Output the (x, y) coordinate of the center of the cell containing the given text.  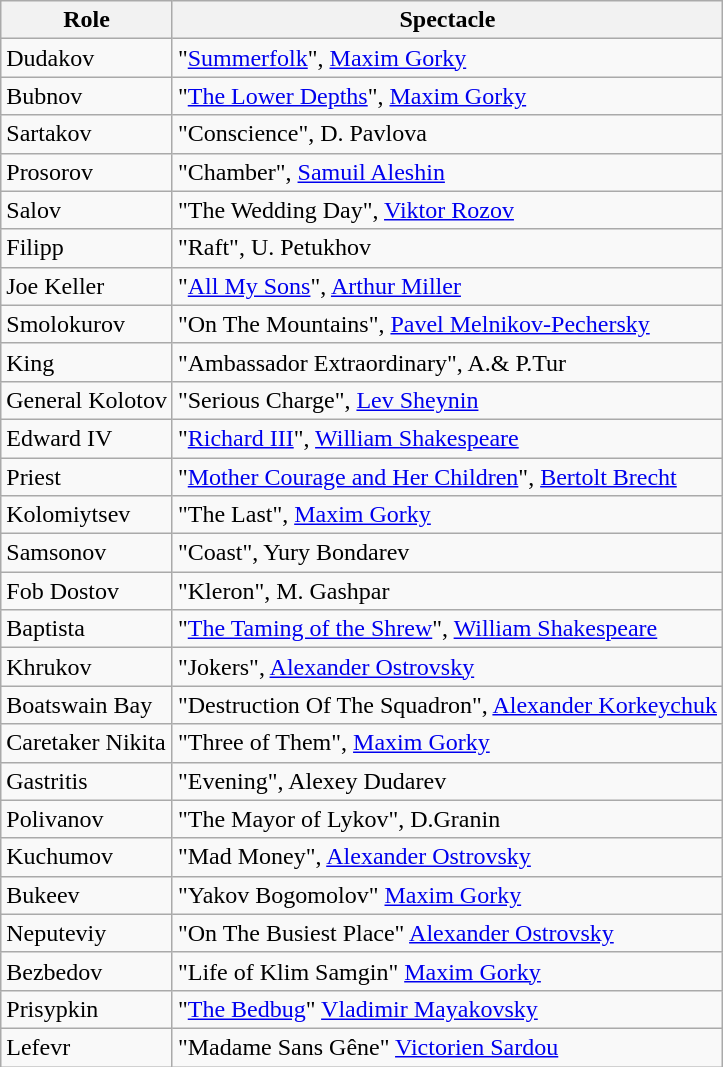
Polivanov (87, 819)
"Summerfolk", Maxim Gorky (447, 58)
"Сoast", Yury Bondarev (447, 553)
"Destruction Of The Squadron", Alexander Korkeychuk (447, 705)
Edward IV (87, 438)
"The Mayor of Lykov", D.Granin (447, 819)
"Madame Sans Gêne" Victorien Sardou (447, 1047)
Samsonov (87, 553)
Kuchumov (87, 857)
"Serious Charge", Lev Sheynin (447, 400)
General Kolotov (87, 400)
"Ambassador Extraordinary", A.& P.Tur (447, 362)
"The Bedbug" Vladimir Mayakovsky (447, 1009)
"Mother Courage and Her Children", Bertolt Brecht (447, 477)
Priest (87, 477)
"Evening", Alexey Dudarev (447, 781)
Prisypkin (87, 1009)
Dudakov (87, 58)
Bubnov (87, 96)
"Chamber", Samuil Aleshin (447, 172)
"Richard III", William Shakespeare (447, 438)
Fob Dostov (87, 591)
"Jokers", Alexander Ostrovsky (447, 667)
"Life of Klim Samgin" Maxim Gorky (447, 971)
Bukeev (87, 895)
"Yakov Bogomolov" Maxim Gorky (447, 895)
Neputeviy (87, 933)
Baptista (87, 629)
Caretaker Nikita (87, 743)
"The Last", Maxim Gorky (447, 515)
Role (87, 20)
Gastritis (87, 781)
Prosorov (87, 172)
Salov (87, 210)
"Kleron", M. Gashpar (447, 591)
Bezbedov (87, 971)
Smolokurov (87, 324)
Kolomiytsev (87, 515)
King (87, 362)
"The Taming of the Shrew", William Shakespeare (447, 629)
"Three of Them", Maxim Gorky (447, 743)
"On The Mountains", Pavel Melnikov-Pechersky (447, 324)
Joe Keller (87, 286)
"Mad Money", Alexander Ostrovsky (447, 857)
Sartakov (87, 134)
"Raft", U. Petukhov (447, 248)
"The Lower Depths", Maxim Gorky (447, 96)
Lefevr (87, 1047)
Spectacle (447, 20)
"The Wedding Day", Viktor Rozov (447, 210)
Khrukov (87, 667)
Filipp (87, 248)
Boatswain Bay (87, 705)
"Сonscience", D. Pavlova (447, 134)
"All My Sons", Arthur Miller (447, 286)
"On The Busiest Place" Alexander Ostrovsky (447, 933)
